Provide the (X, Y) coordinate of the cell's center where the given text is located.  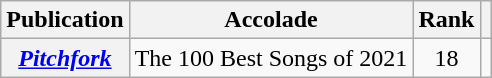
Publication (65, 20)
Pitchfork (65, 58)
The 100 Best Songs of 2021 (271, 58)
Rank (446, 20)
18 (446, 58)
Accolade (271, 20)
